Find where the given text appears and provide that cell's center as [x, y] coordinate. 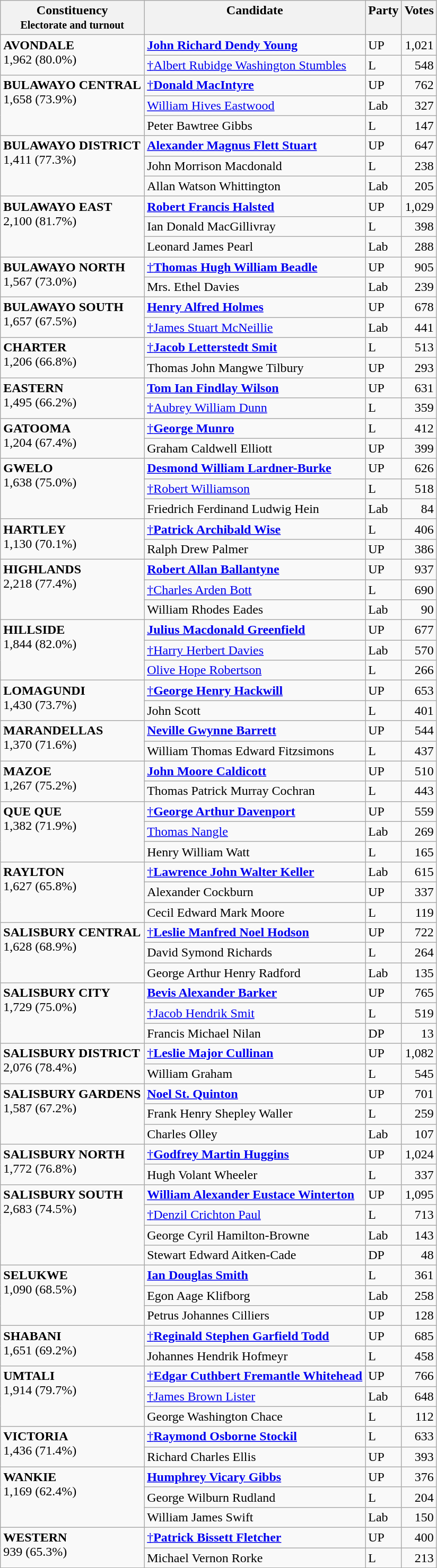
†Leslie Major Cullinan [255, 1053]
1,095 [419, 1194]
626 [419, 468]
90 [419, 610]
WANKIE1,169 (62.4%) [72, 1497]
359 [419, 408]
762 [419, 85]
443 [419, 791]
399 [419, 448]
544 [419, 731]
107 [419, 1134]
Leonard James Pearl [255, 246]
701 [419, 1094]
766 [419, 1376]
1,024 [419, 1154]
RAYLTON1,627 (65.8%) [72, 892]
Cecil Edward Mark Moore [255, 912]
264 [419, 953]
†Godfrey Martin Huggins [255, 1154]
213 [419, 1557]
Candidate [255, 18]
†Robert Williamson [255, 489]
AVONDALE1,962 (80.0%) [72, 55]
441 [419, 327]
412 [419, 428]
†Reginald Stephen Garfield Todd [255, 1336]
Desmond William Lardner-Burke [255, 468]
205 [419, 186]
CHARTER1,206 (66.8%) [72, 358]
Julius Macdonald Greenfield [255, 630]
Bevis Alexander Barker [255, 993]
545 [419, 1074]
Alexander Magnus Flett Stuart [255, 146]
513 [419, 348]
Thomas John Mangwe Tilbury [255, 368]
†Denzil Crichton Paul [255, 1215]
Olive Hope Robertson [255, 670]
HARTLEY1,130 (70.1%) [72, 539]
George Arthur Henry Radford [255, 973]
Henry William Watt [255, 852]
678 [419, 307]
SALISBURY GARDENS1,587 (67.2%) [72, 1114]
1,082 [419, 1053]
Allan Watson Whittington [255, 186]
48 [419, 1255]
1,029 [419, 206]
Stewart Edward Aitken-Cade [255, 1255]
†James Brown Lister [255, 1396]
Thomas Patrick Murray Cochran [255, 791]
135 [419, 973]
393 [419, 1457]
259 [419, 1114]
615 [419, 872]
401 [419, 711]
William Rhodes Eades [255, 610]
†George Munro [255, 428]
937 [419, 569]
648 [419, 1396]
510 [419, 771]
Richard Charles Ellis [255, 1457]
288 [419, 246]
†Aubrey William Dunn [255, 408]
SALISBURY DISTRICT2,076 (78.4%) [72, 1064]
David Symond Richards [255, 953]
HIGHLANDS2,218 (77.4%) [72, 589]
84 [419, 509]
SHABANI1,651 (69.2%) [72, 1346]
Johannes Hendrik Hofmeyr [255, 1356]
SALISBURY CENTRAL1,628 (68.9%) [72, 953]
647 [419, 146]
Hugh Volant Wheeler [255, 1174]
559 [419, 811]
165 [419, 852]
13 [419, 1033]
George Washington Chace [255, 1416]
376 [419, 1477]
†Thomas Hugh William Beadle [255, 267]
406 [419, 529]
John Richard Dendy Young [255, 45]
†Harry Herbert Davies [255, 650]
SALISBURY SOUTH2,683 (74.5%) [72, 1225]
William James Swift [255, 1517]
Petrus Johannes Cilliers [255, 1316]
Michael Vernon Rorke [255, 1557]
150 [419, 1517]
HILLSIDE1,844 (82.0%) [72, 650]
327 [419, 105]
Ian Donald MacGillivray [255, 226]
William Graham [255, 1074]
WESTERN939 (65.3%) [72, 1547]
Thomas Nangle [255, 831]
†Donald MacIntyre [255, 85]
†Patrick Archibald Wise [255, 529]
400 [419, 1537]
685 [419, 1336]
269 [419, 831]
677 [419, 630]
QUE QUE1,382 (71.9%) [72, 831]
†Charles Arden Bott [255, 590]
MAZOE1,267 (75.2%) [72, 781]
570 [419, 650]
BULAWAYO NORTH1,567 (73.0%) [72, 277]
†Albert Rubidge Washington Stumbles [255, 65]
Egon Aage Klifborg [255, 1296]
147 [419, 126]
519 [419, 1013]
William Hives Eastwood [255, 105]
128 [419, 1316]
293 [419, 368]
SALISBURY CITY1,729 (75.0%) [72, 1013]
266 [419, 670]
386 [419, 549]
John Scott [255, 711]
548 [419, 65]
Robert Francis Halsted [255, 206]
Humphrey Vicary Gibbs [255, 1477]
†Lawrence John Walter Keller [255, 872]
John Moore Caldicott [255, 771]
Francis Michael Nilan [255, 1033]
Neville Gwynne Barrett [255, 731]
398 [419, 226]
905 [419, 267]
BULAWAYO CENTRAL1,658 (73.9%) [72, 105]
LOMAGUNDI1,430 (73.7%) [72, 701]
John Morrison Macdonald [255, 166]
†Leslie Manfred Noel Hodson [255, 933]
George Cyril Hamilton-Browne [255, 1235]
713 [419, 1215]
Ian Douglas Smith [255, 1275]
Tom Ian Findlay Wilson [255, 388]
1,021 [419, 45]
143 [419, 1235]
361 [419, 1275]
765 [419, 993]
SALISBURY NORTH1,772 (76.8%) [72, 1164]
Mrs. Ethel Davies [255, 287]
William Alexander Eustace Winterton [255, 1194]
†Patrick Bissett Fletcher [255, 1537]
Friedrich Ferdinand Ludwig Hein [255, 509]
239 [419, 287]
Peter Bawtree Gibbs [255, 126]
VICTORIA1,436 (71.4%) [72, 1447]
437 [419, 751]
Henry Alfred Holmes [255, 307]
†George Arthur Davenport [255, 811]
Votes [419, 18]
Graham Caldwell Elliott [255, 448]
BULAWAYO EAST2,100 (81.7%) [72, 226]
†Jacob Letterstedt Smit [255, 348]
Charles Olley [255, 1134]
†Edgar Cuthbert Fremantle Whitehead [255, 1376]
258 [419, 1296]
MARANDELLAS1,370 (71.6%) [72, 741]
GATOOMA1,204 (67.4%) [72, 438]
Noel St. Quinton [255, 1094]
112 [419, 1416]
†Jacob Hendrik Smit [255, 1013]
238 [419, 166]
653 [419, 690]
518 [419, 489]
Frank Henry Shepley Waller [255, 1114]
Ralph Drew Palmer [255, 549]
Alexander Cockburn [255, 892]
EASTERN1,495 (66.2%) [72, 398]
ConstituencyElectorate and turnout [72, 18]
†George Henry Hackwill [255, 690]
BULAWAYO DISTRICT1,411 (77.3%) [72, 166]
458 [419, 1356]
204 [419, 1497]
George Wilburn Rudland [255, 1497]
633 [419, 1437]
119 [419, 912]
†Raymond Osborne Stockil [255, 1437]
SELUKWE1,090 (68.5%) [72, 1296]
722 [419, 933]
UMTALI1,914 (79.7%) [72, 1396]
GWELO1,638 (75.0%) [72, 489]
Robert Allan Ballantyne [255, 569]
690 [419, 590]
Party [383, 18]
William Thomas Edward Fitzsimons [255, 751]
BULAWAYO SOUTH1,657 (67.5%) [72, 317]
†James Stuart McNeillie [255, 327]
631 [419, 388]
